Provide the (X, Y) coordinate of the cell's center where the given text is located.  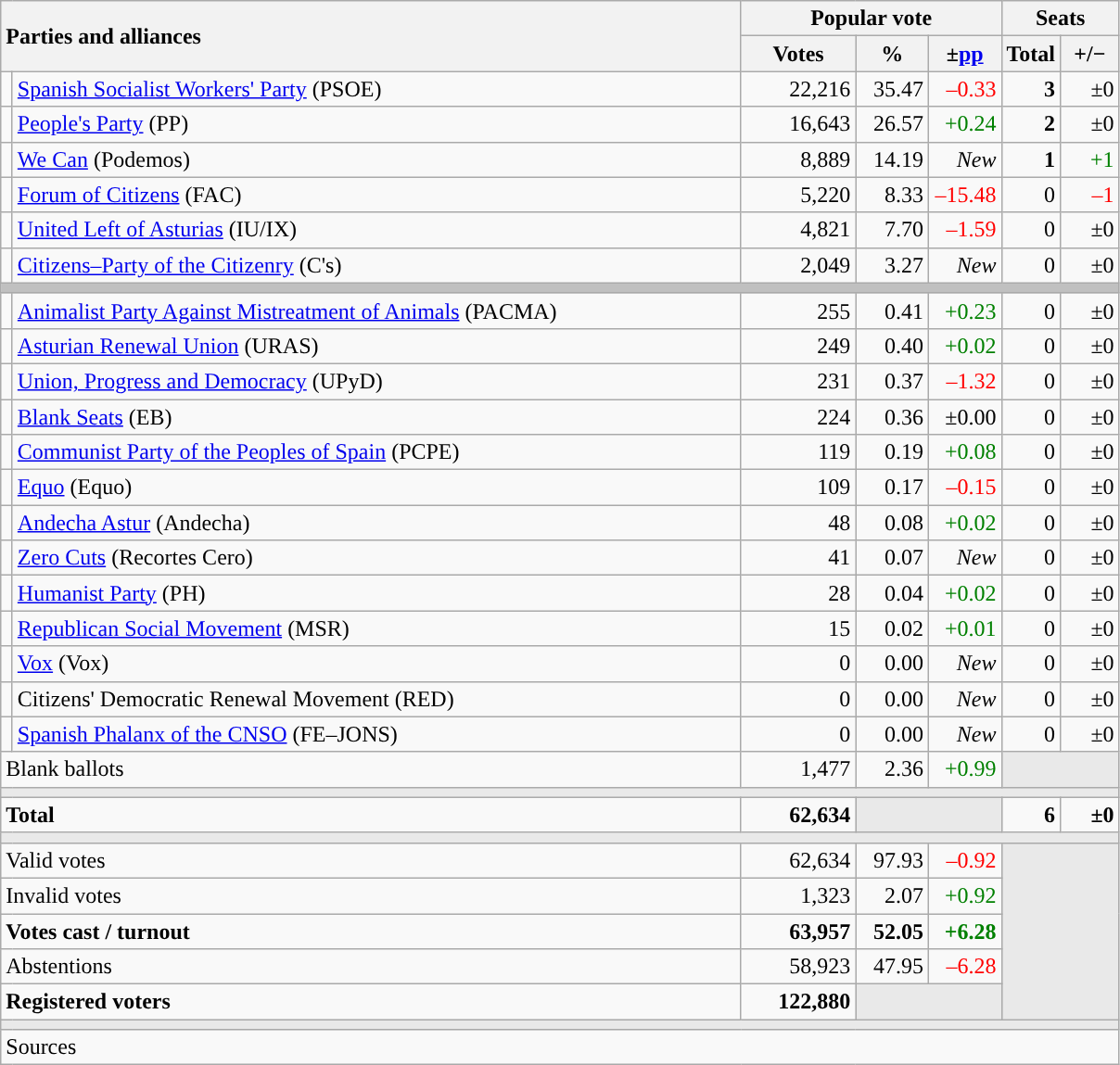
35.47 (892, 89)
1,477 (798, 769)
Republican Social Movement (MSR) (376, 628)
14.19 (892, 159)
+0.92 (964, 895)
8,889 (798, 159)
3.27 (892, 265)
255 (798, 311)
–1.32 (964, 381)
0.40 (892, 346)
–6.28 (964, 967)
Animalist Party Against Mistreatment of Animals (PACMA) (376, 311)
±pp (964, 54)
–0.92 (964, 860)
0.19 (892, 452)
Sources (560, 1047)
+6.28 (964, 932)
2.36 (892, 769)
231 (798, 381)
26.57 (892, 124)
Votes cast / turnout (371, 932)
–1.59 (964, 230)
+0.99 (964, 769)
2.07 (892, 895)
3 (1031, 89)
United Left of Asturias (IU/IX) (376, 230)
8.33 (892, 195)
Asturian Renewal Union (URAS) (376, 346)
Union, Progress and Democracy (UPyD) (376, 381)
1 (1031, 159)
109 (798, 488)
97.93 (892, 860)
Valid votes (371, 860)
22,216 (798, 89)
+0.23 (964, 311)
Vox (Vox) (376, 664)
0.41 (892, 311)
6 (1031, 815)
Registered voters (371, 1002)
Citizens–Party of the Citizenry (C's) (376, 265)
Humanist Party (PH) (376, 593)
0.17 (892, 488)
2 (1031, 124)
Citizens' Democratic Renewal Movement (RED) (376, 699)
+0.08 (964, 452)
Seats (1061, 19)
Zero Cuts (Recortes Cero) (376, 558)
Forum of Citizens (FAC) (376, 195)
52.05 (892, 932)
–0.15 (964, 488)
Communist Party of the Peoples of Spain (PCPE) (376, 452)
Votes (798, 54)
+/− (1090, 54)
–1 (1090, 195)
Spanish Socialist Workers' Party (PSOE) (376, 89)
People's Party (PP) (376, 124)
0.04 (892, 593)
28 (798, 593)
Popular vote (872, 19)
+0.24 (964, 124)
Equo (Equo) (376, 488)
We Can (Podemos) (376, 159)
0.36 (892, 416)
Spanish Phalanx of the CNSO (FE–JONS) (376, 734)
0.08 (892, 523)
2,049 (798, 265)
47.95 (892, 967)
+0.01 (964, 628)
% (892, 54)
0.37 (892, 381)
48 (798, 523)
1,323 (798, 895)
63,957 (798, 932)
224 (798, 416)
249 (798, 346)
–0.33 (964, 89)
–15.48 (964, 195)
16,643 (798, 124)
7.70 (892, 230)
0.02 (892, 628)
5,220 (798, 195)
Invalid votes (371, 895)
15 (798, 628)
122,880 (798, 1002)
Andecha Astur (Andecha) (376, 523)
41 (798, 558)
4,821 (798, 230)
+1 (1090, 159)
±0.00 (964, 416)
Parties and alliances (371, 36)
119 (798, 452)
58,923 (798, 967)
Abstentions (371, 967)
Blank Seats (EB) (376, 416)
Blank ballots (371, 769)
0.07 (892, 558)
